Capture the cell that displays the provided text and extract its [X, Y] central coordinate. 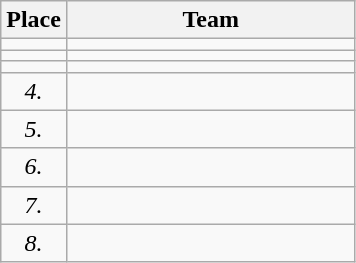
4. [34, 91]
Team [210, 20]
8. [34, 243]
Place [34, 20]
5. [34, 129]
6. [34, 167]
7. [34, 205]
